From the cell containing the given text, extract its center point as (X, Y) coordinate. 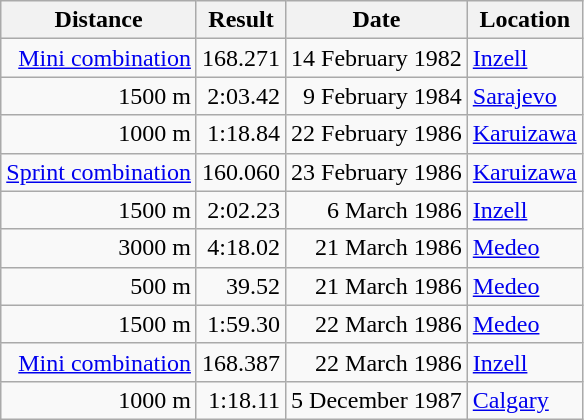
500 m (99, 286)
9 February 1984 (377, 96)
168.271 (240, 58)
Distance (99, 20)
3000 m (99, 248)
6 March 1986 (377, 210)
168.387 (240, 362)
2:02.23 (240, 210)
2:03.42 (240, 96)
Sarajevo (524, 96)
1:18.84 (240, 134)
14 February 1982 (377, 58)
22 February 1986 (377, 134)
4:18.02 (240, 248)
Sprint combination (99, 172)
Location (524, 20)
1:18.11 (240, 400)
160.060 (240, 172)
Calgary (524, 400)
Result (240, 20)
39.52 (240, 286)
23 February 1986 (377, 172)
Date (377, 20)
1:59.30 (240, 324)
5 December 1987 (377, 400)
